Identify which cell holds the provided text, then report its [x, y] central coordinate. 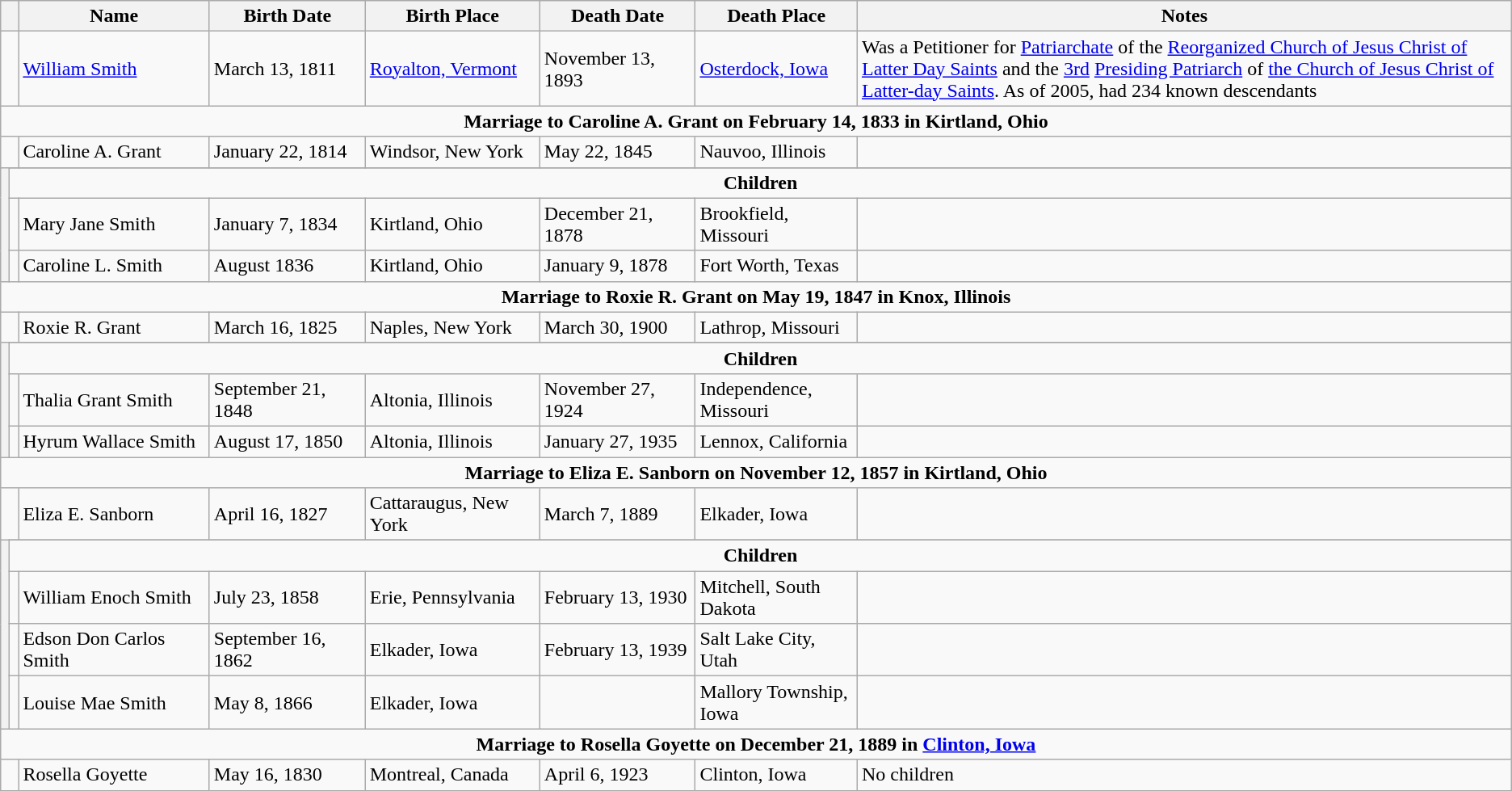
August 1836 [288, 266]
March 30, 1900 [617, 327]
Fort Worth, Texas [777, 266]
September 16, 1862 [288, 650]
Royalton, Vermont [452, 69]
Osterdock, Iowa [777, 69]
Brookfield, Missouri [777, 225]
January 27, 1935 [617, 441]
Naples, New York [452, 327]
Salt Lake City, Utah [777, 650]
Nauvoo, Illinois [777, 152]
Thalia Grant Smith [114, 399]
March 13, 1811 [288, 69]
September 21, 1848 [288, 399]
Independence, Missouri [777, 399]
Louise Mae Smith [114, 703]
Marriage to Eliza E. Sanborn on November 12, 1857 in Kirtland, Ohio [756, 473]
William Enoch Smith [114, 598]
Mitchell, South Dakota [777, 598]
April 6, 1923 [617, 775]
April 16, 1827 [288, 514]
March 16, 1825 [288, 327]
July 23, 1858 [288, 598]
Cattaraugus, New York [452, 514]
May 8, 1866 [288, 703]
Caroline L. Smith [114, 266]
Edson Don Carlos Smith [114, 650]
March 7, 1889 [617, 514]
Mallory Township, Iowa [777, 703]
Marriage to Caroline A. Grant on February 14, 1833 in Kirtland, Ohio [756, 121]
February 13, 1939 [617, 650]
No children [1184, 775]
November 13, 1893 [617, 69]
Death Date [617, 16]
January 22, 1814 [288, 152]
Birth Place [452, 16]
December 21, 1878 [617, 225]
Lennox, California [777, 441]
Marriage to Roxie R. Grant on May 19, 1847 in Knox, Illinois [756, 297]
Clinton, Iowa [777, 775]
January 7, 1834 [288, 225]
Hyrum Wallace Smith [114, 441]
Death Place [777, 16]
May 22, 1845 [617, 152]
Roxie R. Grant [114, 327]
William Smith [114, 69]
Birth Date [288, 16]
Eliza E. Sanborn [114, 514]
Mary Jane Smith [114, 225]
February 13, 1930 [617, 598]
January 9, 1878 [617, 266]
Caroline A. Grant [114, 152]
August 17, 1850 [288, 441]
November 27, 1924 [617, 399]
Montreal, Canada [452, 775]
May 16, 1830 [288, 775]
Name [114, 16]
Notes [1184, 16]
Erie, Pennsylvania [452, 598]
Rosella Goyette [114, 775]
Lathrop, Missouri [777, 327]
Marriage to Rosella Goyette on December 21, 1889 in Clinton, Iowa [756, 744]
Windsor, New York [452, 152]
